Detect which cell encompasses the target text, then output its [x, y] center coordinate. 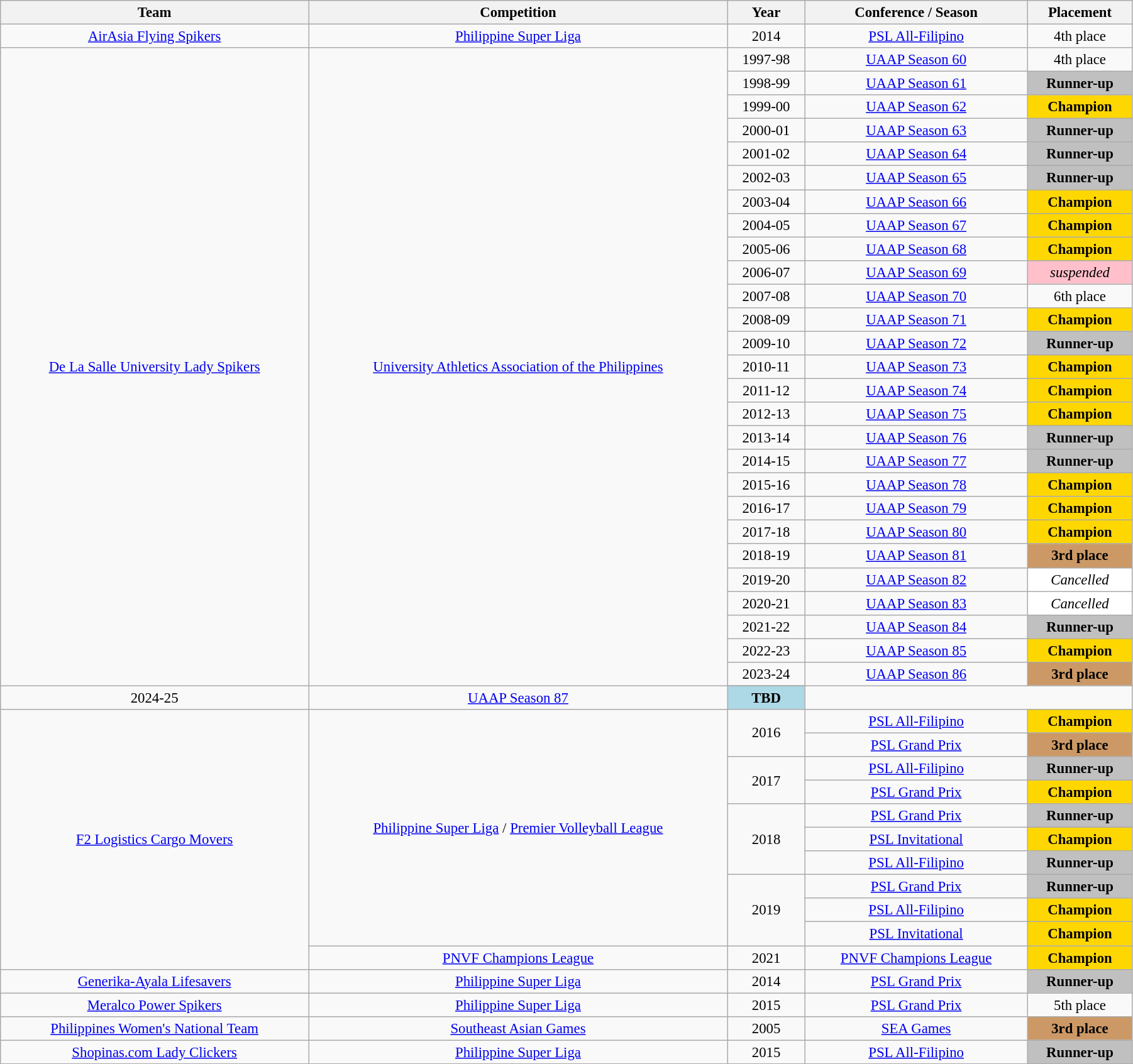
2008-09 [766, 320]
UAAP Season 67 [917, 225]
Competition [518, 13]
1998-99 [766, 84]
2019 [766, 910]
2012-13 [766, 414]
suspended [1080, 272]
2002-03 [766, 178]
2018-19 [766, 556]
UAAP Season 85 [917, 650]
2014-15 [766, 461]
2003-04 [766, 202]
2022-23 [766, 650]
1999-00 [766, 107]
2018 [766, 840]
2017 [766, 781]
2021-22 [766, 627]
2024-25 [155, 698]
UAAP Season 86 [917, 674]
2011-12 [766, 390]
UAAP Season 81 [917, 556]
Generika-Ayala Lifesavers [155, 981]
UAAP Season 76 [917, 438]
UAAP Season 78 [917, 485]
2021 [766, 958]
UAAP Season 79 [917, 508]
UAAP Season 84 [917, 627]
UAAP Season 61 [917, 84]
2005 [766, 1028]
UAAP Season 80 [917, 532]
2013-14 [766, 438]
UAAP Season 74 [917, 390]
Team [155, 13]
Shopinas.com Lady Clickers [155, 1052]
UAAP Season 73 [917, 367]
UAAP Season 72 [917, 343]
2001-02 [766, 154]
Philippines Women's National Team [155, 1028]
2004-05 [766, 225]
Placement [1080, 13]
UAAP Season 60 [917, 60]
AirAsia Flying Spikers [155, 36]
2016-17 [766, 508]
UAAP Season 65 [917, 178]
De La Salle University Lady Spikers [155, 367]
UAAP Season 66 [917, 202]
UAAP Season 87 [518, 698]
Conference / Season [917, 13]
Year [766, 13]
2009-10 [766, 343]
2016 [766, 733]
F2 Logistics Cargo Movers [155, 840]
2015-16 [766, 485]
1997-98 [766, 60]
2010-11 [766, 367]
2006-07 [766, 272]
UAAP Season 82 [917, 579]
UAAP Season 62 [917, 107]
University Athletics Association of the Philippines [518, 367]
5th place [1080, 1005]
UAAP Season 68 [917, 249]
2023-24 [766, 674]
Southeast Asian Games [518, 1028]
UAAP Season 69 [917, 272]
UAAP Season 63 [917, 131]
Philippine Super Liga / Premier Volleyball League [518, 828]
UAAP Season 70 [917, 296]
UAAP Season 71 [917, 320]
6th place [1080, 296]
UAAP Season 77 [917, 461]
UAAP Season 75 [917, 414]
TBD [766, 698]
2017-18 [766, 532]
2005-06 [766, 249]
UAAP Season 83 [917, 603]
2020-21 [766, 603]
2000-01 [766, 131]
2007-08 [766, 296]
SEA Games [917, 1028]
2019-20 [766, 579]
UAAP Season 64 [917, 154]
Meralco Power Spikers [155, 1005]
